Scan for the cell matching the given text and deliver its (x, y) coordinate at center. 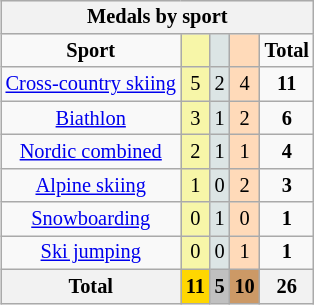
Sport (91, 51)
Medals by sport (158, 17)
10 (245, 286)
Nordic combined (91, 152)
Snowboarding (91, 219)
Alpine skiing (91, 185)
Ski jumping (91, 253)
6 (287, 118)
Biathlon (91, 118)
26 (287, 286)
Cross-country skiing (91, 84)
